Detect which cell encompasses the target text, then output its [X, Y] center coordinate. 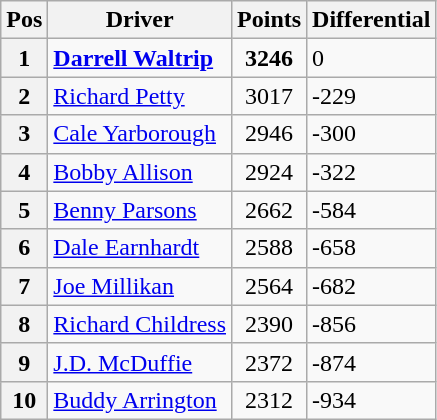
-856 [372, 324]
-658 [372, 248]
2 [24, 96]
Bobby Allison [140, 172]
Cale Yarborough [140, 134]
-934 [372, 400]
Buddy Arrington [140, 400]
Dale Earnhardt [140, 248]
Darrell Waltrip [140, 58]
-322 [372, 172]
2924 [270, 172]
Benny Parsons [140, 210]
7 [24, 286]
9 [24, 362]
Points [270, 20]
5 [24, 210]
-874 [372, 362]
10 [24, 400]
2390 [270, 324]
2312 [270, 400]
1 [24, 58]
3017 [270, 96]
2946 [270, 134]
-300 [372, 134]
Joe Millikan [140, 286]
Richard Childress [140, 324]
2564 [270, 286]
6 [24, 248]
Richard Petty [140, 96]
2662 [270, 210]
J.D. McDuffie [140, 362]
3 [24, 134]
2372 [270, 362]
2588 [270, 248]
Driver [140, 20]
Differential [372, 20]
8 [24, 324]
-682 [372, 286]
-229 [372, 96]
3246 [270, 58]
4 [24, 172]
-584 [372, 210]
0 [372, 58]
Pos [24, 20]
